From the cell containing the given text, extract its center point as [X, Y] coordinate. 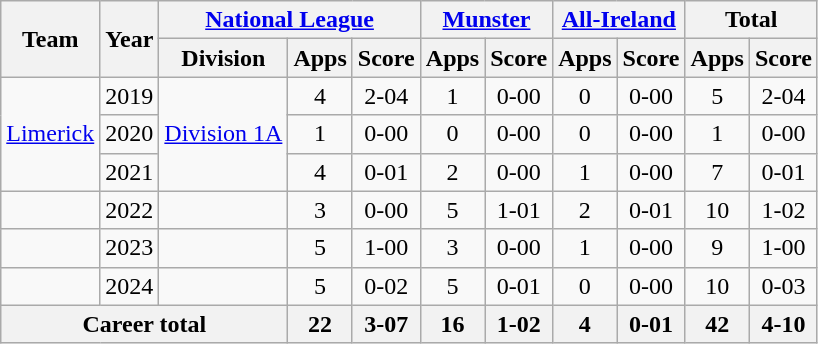
1-01 [519, 210]
9 [717, 248]
Limerick [50, 134]
0-02 [386, 286]
Division [224, 58]
Munster [486, 20]
2023 [130, 248]
0-03 [783, 286]
2024 [130, 286]
4-10 [783, 324]
National League [290, 20]
2022 [130, 210]
Year [130, 39]
2019 [130, 96]
22 [320, 324]
Total [751, 20]
Division 1A [224, 134]
16 [452, 324]
7 [717, 172]
2021 [130, 172]
42 [717, 324]
Career total [144, 324]
3-07 [386, 324]
All-Ireland [619, 20]
Team [50, 39]
2020 [130, 134]
